Scan for the cell matching the given text and deliver its (x, y) coordinate at center. 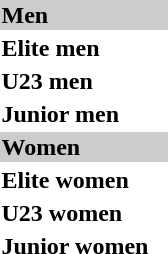
Men (84, 15)
U23 men (75, 81)
Women (84, 147)
U23 women (75, 213)
Elite men (75, 48)
Junior men (75, 114)
Elite women (75, 180)
